For the text-containing cell, return its midpoint in [X, Y] coordinate format. 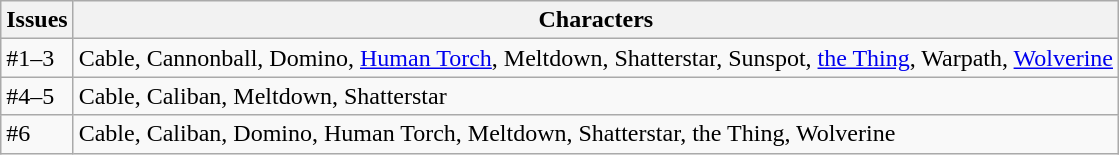
Cable, Caliban, Domino, Human Torch, Meltdown, Shatterstar, the Thing, Wolverine [596, 134]
#1–3 [37, 58]
Issues [37, 20]
Cable, Caliban, Meltdown, Shatterstar [596, 96]
Characters [596, 20]
#4–5 [37, 96]
Cable, Cannonball, Domino, Human Torch, Meltdown, Shatterstar, Sunspot, the Thing, Warpath, Wolverine [596, 58]
#6 [37, 134]
